Return the (X, Y) coordinate for the center point of the cell that contains the specified text.  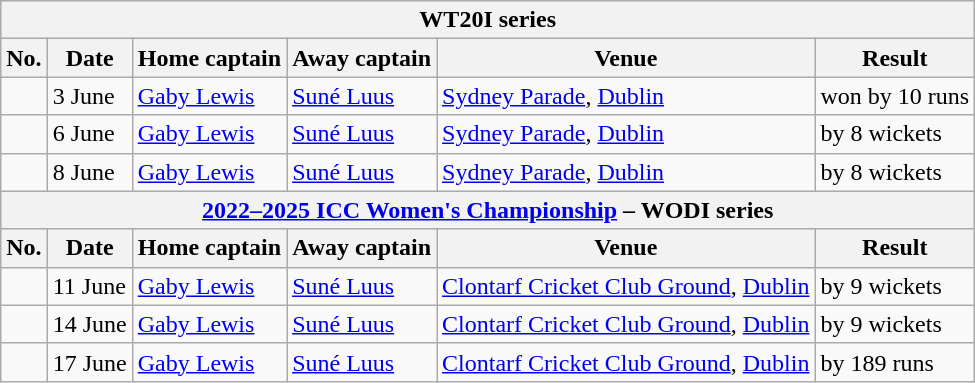
6 June (90, 134)
3 June (90, 96)
17 June (90, 362)
11 June (90, 286)
won by 10 runs (895, 96)
by 189 runs (895, 362)
WT20I series (488, 20)
14 June (90, 324)
2022–2025 ICC Women's Championship – WODI series (488, 210)
8 June (90, 172)
